Provide the [x, y] coordinate of the cell's center where the given text is located.  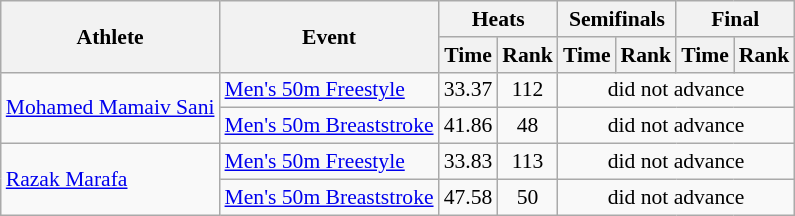
47.58 [468, 197]
113 [528, 162]
112 [528, 90]
41.86 [468, 126]
50 [528, 197]
Athlete [110, 36]
33.83 [468, 162]
Semifinals [617, 19]
48 [528, 126]
33.37 [468, 90]
Final [735, 19]
Razak Marafa [110, 180]
Mohamed Mamaiv Sani [110, 108]
Heats [498, 19]
Event [330, 36]
